Return the [X, Y] coordinate for the center point of the cell that contains the specified text.  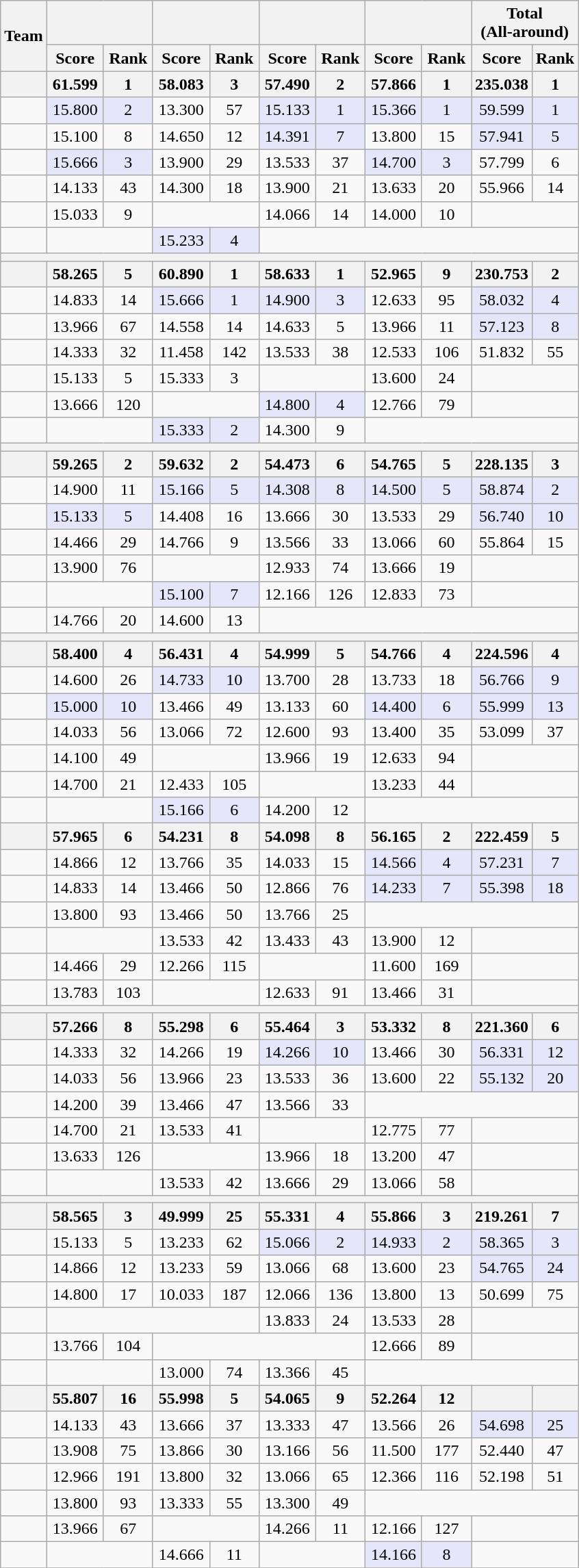
38 [340, 352]
11.500 [393, 1450]
14.633 [287, 326]
106 [446, 352]
57.965 [75, 836]
60.890 [181, 274]
116 [446, 1476]
59.599 [502, 110]
52.440 [502, 1450]
59 [234, 1268]
54.999 [287, 654]
89 [446, 1346]
13.908 [75, 1450]
58.633 [287, 274]
13.700 [287, 680]
13.783 [75, 992]
57.866 [393, 84]
53.099 [502, 732]
169 [446, 966]
57.123 [502, 326]
14.066 [287, 214]
115 [234, 966]
13.733 [393, 680]
15.366 [393, 110]
12.933 [287, 568]
14.233 [393, 888]
55.132 [502, 1078]
12.066 [287, 1294]
13.833 [287, 1320]
14.308 [287, 490]
12.533 [393, 352]
73 [446, 594]
14.400 [393, 706]
15.066 [287, 1242]
13.133 [287, 706]
15.000 [75, 706]
22 [446, 1078]
56.165 [393, 836]
58.565 [75, 1216]
56.740 [502, 516]
68 [340, 1268]
14.100 [75, 758]
105 [234, 784]
57.490 [287, 84]
52.264 [393, 1398]
12.433 [181, 784]
14.650 [181, 136]
54.065 [287, 1398]
58.265 [75, 274]
41 [234, 1131]
14.391 [287, 136]
94 [446, 758]
222.459 [502, 836]
14.000 [393, 214]
13.366 [287, 1372]
49.999 [181, 1216]
45 [340, 1372]
191 [128, 1476]
57.941 [502, 136]
51 [556, 1476]
103 [128, 992]
187 [234, 1294]
12.833 [393, 594]
50.699 [502, 1294]
13.866 [181, 1450]
57 [234, 110]
12.666 [393, 1346]
31 [446, 992]
219.261 [502, 1216]
58 [446, 1183]
36 [340, 1078]
14.566 [393, 862]
142 [234, 352]
59.265 [75, 464]
58.032 [502, 300]
12.766 [393, 404]
57.231 [502, 862]
14.933 [393, 1242]
14.666 [181, 1555]
95 [446, 300]
11.458 [181, 352]
55.807 [75, 1398]
104 [128, 1346]
52.965 [393, 274]
55.866 [393, 1216]
12.775 [393, 1131]
56.431 [181, 654]
61.599 [75, 84]
57.266 [75, 1026]
10.033 [181, 1294]
15.033 [75, 214]
12.600 [287, 732]
58.400 [75, 654]
55.998 [181, 1398]
14.733 [181, 680]
59.632 [181, 464]
39 [128, 1104]
224.596 [502, 654]
55.398 [502, 888]
58.083 [181, 84]
13.166 [287, 1450]
13.400 [393, 732]
57.799 [502, 162]
56.766 [502, 680]
77 [446, 1131]
54.098 [287, 836]
62 [234, 1242]
14.166 [393, 1555]
52.198 [502, 1476]
12.366 [393, 1476]
58.365 [502, 1242]
55.864 [502, 542]
55.331 [287, 1216]
230.753 [502, 274]
221.360 [502, 1026]
55.966 [502, 188]
235.038 [502, 84]
13.000 [181, 1372]
91 [340, 992]
12.966 [75, 1476]
55.298 [181, 1026]
17 [128, 1294]
54.231 [181, 836]
55.464 [287, 1026]
44 [446, 784]
177 [446, 1450]
14.558 [181, 326]
15.233 [181, 240]
12.266 [181, 966]
55.999 [502, 706]
Total(All-around) [525, 23]
14.408 [181, 516]
72 [234, 732]
54.766 [393, 654]
65 [340, 1476]
51.832 [502, 352]
127 [446, 1529]
58.874 [502, 490]
228.135 [502, 464]
12.866 [287, 888]
53.332 [393, 1026]
79 [446, 404]
13.200 [393, 1157]
15.800 [75, 110]
54.473 [287, 464]
56.331 [502, 1052]
136 [340, 1294]
54.698 [502, 1424]
13.433 [287, 940]
120 [128, 404]
11.600 [393, 966]
Team [24, 36]
14.500 [393, 490]
